Scan for the cell matching the given text and deliver its (x, y) coordinate at center. 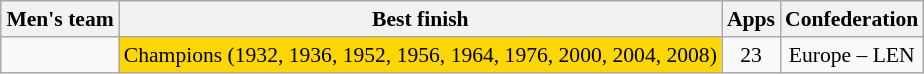
Champions (1932, 1936, 1952, 1956, 1964, 1976, 2000, 2004, 2008) (420, 55)
Europe – LEN (852, 55)
Best finish (420, 19)
Men's team (60, 19)
Apps (751, 19)
Confederation (852, 19)
23 (751, 55)
